Extract the (X, Y) coordinate from the center of the cell holding the provided text.  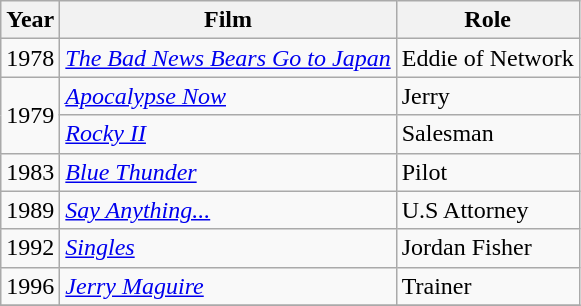
1996 (30, 286)
Trainer (488, 286)
Apocalypse Now (228, 96)
Singles (228, 248)
U.S Attorney (488, 210)
Eddie of Network (488, 58)
Jordan Fisher (488, 248)
Film (228, 20)
Role (488, 20)
1979 (30, 115)
Jerry (488, 96)
Say Anything... (228, 210)
Pilot (488, 172)
Year (30, 20)
1978 (30, 58)
1992 (30, 248)
1983 (30, 172)
Blue Thunder (228, 172)
Jerry Maguire (228, 286)
1989 (30, 210)
The Bad News Bears Go to Japan (228, 58)
Rocky II (228, 134)
Salesman (488, 134)
